Determine the [x, y] coordinate at the center of the cell enclosing the given text.  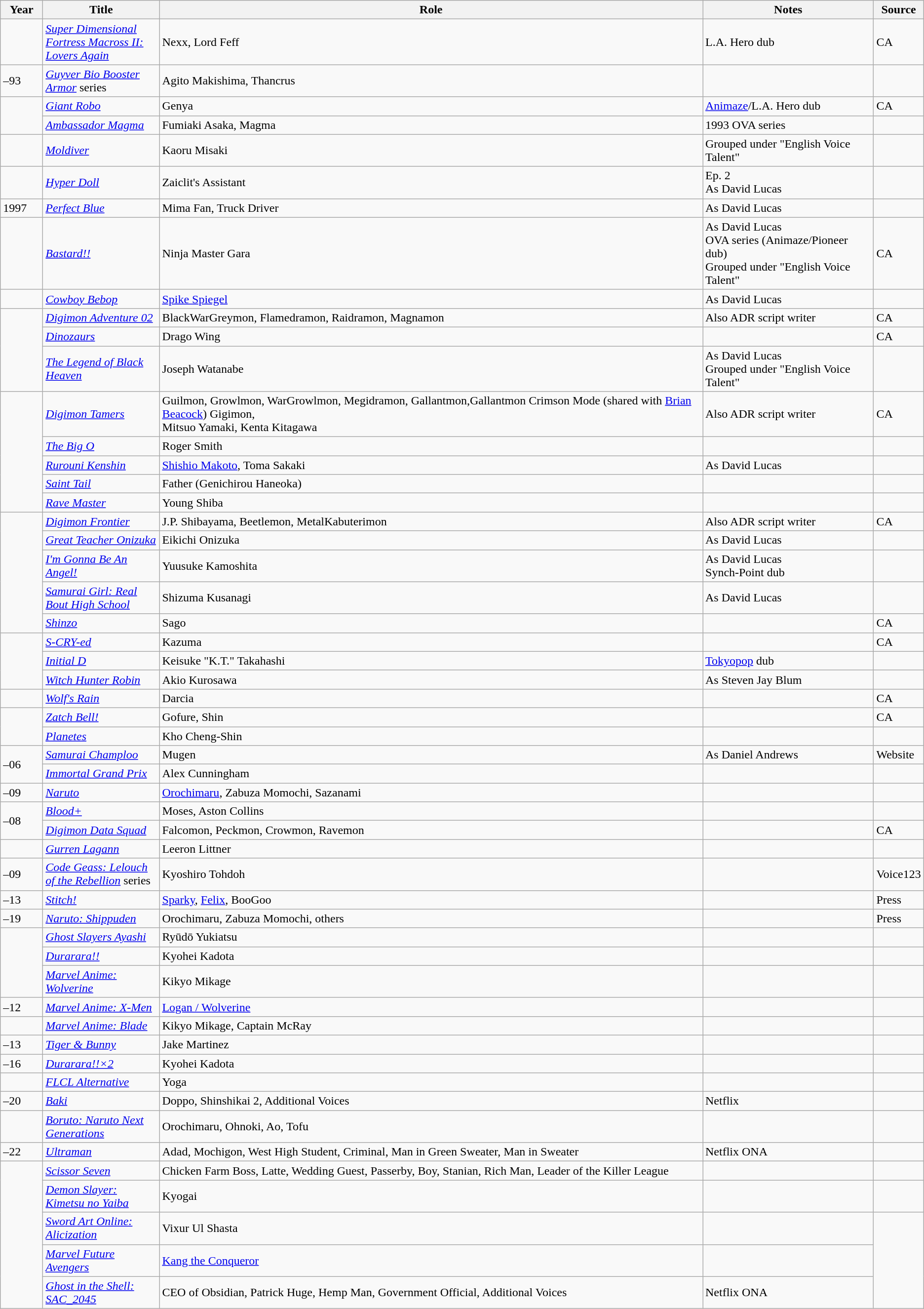
Sago [431, 623]
Digimon Frontier [101, 521]
Jake Martinez [431, 1044]
As Daniel Andrews [788, 755]
Demon Slayer: Kimetsu no Yaiba [101, 1196]
As Steven Jay Blum [788, 679]
Title [101, 10]
Kyogai [431, 1196]
Mima Fan, Truck Driver [431, 208]
Stitch! [101, 900]
Leeron Littner [431, 849]
L.A. Hero dub [788, 42]
Orochimaru, Zabuza Momochi, Sazanami [431, 793]
Ep. 2As David Lucas [788, 183]
Digimon Adventure 02 [101, 317]
Gurren Lagann [101, 849]
Netflix [788, 1101]
Adad, Mochigon, West High Student, Criminal, Man in Green Sweater, Man in Sweater [431, 1152]
Zaiclit's Assistant [431, 183]
–16 [22, 1063]
Naruto: Shippuden [101, 918]
–22 [22, 1152]
–20 [22, 1101]
Fumiaki Asaka, Magma [431, 125]
Tokyopop dub [788, 661]
Roger Smith [431, 446]
Kang the Conqueror [431, 1260]
Ryūdō Yukiatsu [431, 937]
Logan / Wolverine [431, 1007]
Falcomon, Peckmon, Crowmon, Ravemon [431, 830]
Shinzo [101, 623]
Spike Spiegel [431, 299]
Ultraman [101, 1152]
–93 [22, 81]
CEO of Obsidian, Patrick Huge, Hemp Man, Government Official, Additional Voices [431, 1293]
1993 OVA series [788, 125]
Marvel Anime: X-Men [101, 1007]
Young Shiba [431, 503]
The Big O [101, 446]
Guilmon, Growlmon, WarGrowlmon, Megidramon, Gallantmon,Gallantmon Crimson Mode (shared with Brian Beacock) Gigimon,Mitsuo Yamaki, Kenta Kitagawa [431, 414]
Sword Art Online: Alicization [101, 1229]
Sparky, Felix, BooGoo [431, 900]
Rurouni Kenshin [101, 465]
Moses, Aston Collins [431, 811]
Rave Master [101, 503]
BlackWarGreymon, Flamedramon, Raidramon, Magnamon [431, 317]
Akio Kurosawa [431, 679]
Durarara!! [101, 956]
The Legend of Black Heaven [101, 368]
As David LucasSynch-Point dub [788, 566]
–08 [22, 821]
Digimon Tamers [101, 414]
Voice123 [898, 874]
Saint Tail [101, 484]
Darcia [431, 698]
Joseph Watanabe [431, 368]
Moldiver [101, 150]
Kikyo Mikage [431, 982]
–12 [22, 1007]
Orochimaru, Ohnoki, Ao, Tofu [431, 1127]
Kaoru Misaki [431, 150]
Kho Cheng-Shin [431, 736]
Boruto: Naruto Next Generations [101, 1127]
Ninja Master Gara [431, 253]
Animaze/L.A. Hero dub [788, 106]
Tiger & Bunny [101, 1044]
Ghost Slayers Ayashi [101, 937]
Dinozaurs [101, 336]
Samurai Girl: Real Bout High School [101, 597]
Nexx, Lord Feff [431, 42]
Marvel Anime: Blade [101, 1026]
I'm Gonna Be An Angel! [101, 566]
Zatch Bell! [101, 717]
Keisuke "K.T." Takahashi [431, 661]
Gofure, Shin [431, 717]
Cowboy Bebop [101, 299]
Initial D [101, 661]
Wolf's Rain [101, 698]
Marvel Anime: Wolverine [101, 982]
Kazuma [431, 642]
Perfect Blue [101, 208]
Samurai Champloo [101, 755]
Kikyo Mikage, Captain McRay [431, 1026]
As David LucasGrouped under "English Voice Talent" [788, 368]
Immortal Grand Prix [101, 774]
Vixur Ul Shasta [431, 1229]
Planetes [101, 736]
Agito Makishima, Thancrus [431, 81]
FLCL Alternative [101, 1082]
Code Geass: Lelouch of the Rebellion series [101, 874]
Digimon Data Squad [101, 830]
Naruto [101, 793]
Notes [788, 10]
Orochimaru, Zabuza Momochi, others [431, 918]
Baki [101, 1101]
Guyver Bio Booster Armor series [101, 81]
S-CRY-ed [101, 642]
Father (Genichirou Haneoka) [431, 484]
Shishio Makoto, Toma Sakaki [431, 465]
As David LucasOVA series (Animaze/Pioneer dub)Grouped under "English Voice Talent" [788, 253]
Chicken Farm Boss, Latte, Wedding Guest, Passerby, Boy, Stanian, Rich Man, Leader of the Killer League [431, 1171]
Durarara!!×2 [101, 1063]
Mugen [431, 755]
Grouped under "English Voice Talent" [788, 150]
Source [898, 10]
Kyoshiro Tohdoh [431, 874]
Hyper Doll [101, 183]
Website [898, 755]
Scissor Seven [101, 1171]
Blood+ [101, 811]
1997 [22, 208]
Alex Cunningham [431, 774]
Drago Wing [431, 336]
J.P. Shibayama, Beetlemon, MetalKabuterimon [431, 521]
Year [22, 10]
Witch Hunter Robin [101, 679]
Bastard!! [101, 253]
Shizuma Kusanagi [431, 597]
Ambassador Magma [101, 125]
Marvel Future Avengers [101, 1260]
Yuusuke Kamoshita [431, 566]
Eikichi Onizuka [431, 540]
Doppo, Shinshikai 2, Additional Voices [431, 1101]
Genya [431, 106]
Ghost in the Shell: SAC_2045 [101, 1293]
Great Teacher Onizuka [101, 540]
Super Dimensional Fortress Macross II: Lovers Again [101, 42]
–19 [22, 918]
Yoga [431, 1082]
–06 [22, 764]
Role [431, 10]
Giant Robo [101, 106]
